Search for the cell housing the specified text and yield its (x, y) center coordinate. 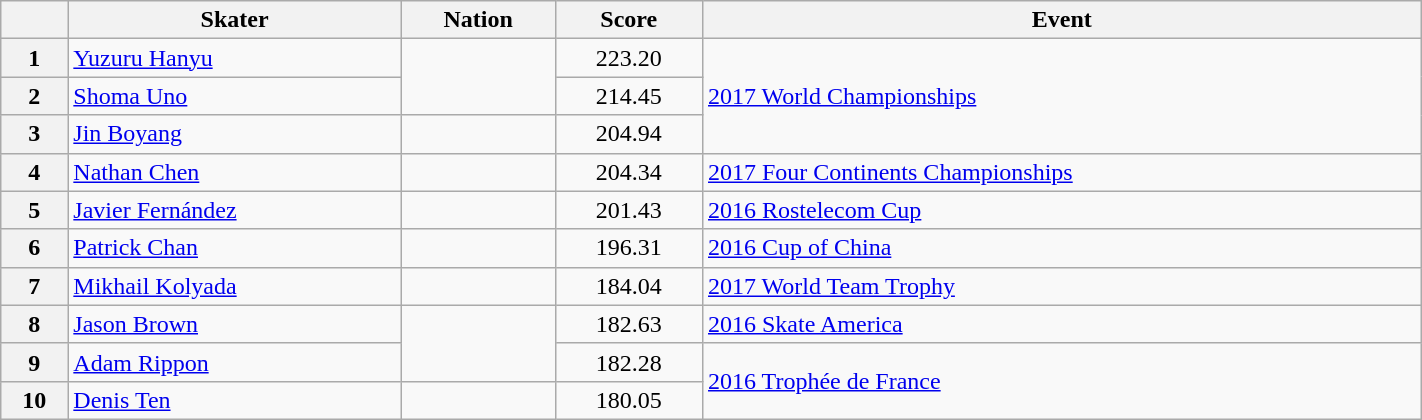
2017 World Championships (1062, 96)
180.05 (628, 400)
Skater (235, 20)
Patrick Chan (235, 248)
214.45 (628, 96)
Nathan Chen (235, 172)
2016 Trophée de France (1062, 381)
Yuzuru Hanyu (235, 58)
223.20 (628, 58)
2017 World Team Trophy (1062, 286)
201.43 (628, 210)
184.04 (628, 286)
2016 Rostelecom Cup (1062, 210)
Nation (478, 20)
8 (34, 324)
10 (34, 400)
6 (34, 248)
Adam Rippon (235, 362)
2016 Cup of China (1062, 248)
182.63 (628, 324)
Jin Boyang (235, 134)
2 (34, 96)
2017 Four Continents Championships (1062, 172)
2016 Skate America (1062, 324)
Mikhail Kolyada (235, 286)
1 (34, 58)
5 (34, 210)
7 (34, 286)
204.94 (628, 134)
Shoma Uno (235, 96)
Score (628, 20)
Javier Fernández (235, 210)
196.31 (628, 248)
Event (1062, 20)
204.34 (628, 172)
3 (34, 134)
Jason Brown (235, 324)
182.28 (628, 362)
4 (34, 172)
9 (34, 362)
Denis Ten (235, 400)
